From the cell containing the given text, extract its center point as [x, y] coordinate. 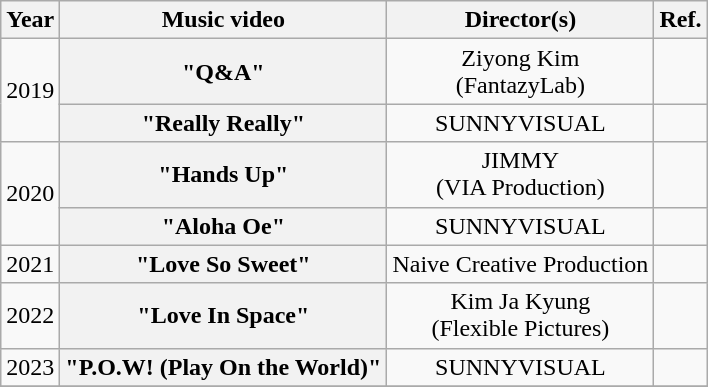
Naive Creative Production [520, 264]
"Really Really" [224, 123]
Ref. [680, 20]
2020 [30, 194]
JIMMY(VIA Production) [520, 174]
2021 [30, 264]
Music video [224, 20]
Kim Ja Kyung(Flexible Pictures) [520, 316]
"Aloha Oe" [224, 226]
"Love In Space" [224, 316]
"Love So Sweet" [224, 264]
Year [30, 20]
2019 [30, 90]
2023 [30, 367]
"P.O.W! (Play On the World)" [224, 367]
"Hands Up" [224, 174]
Ziyong Kim(FantazyLab) [520, 72]
2022 [30, 316]
"Q&A" [224, 72]
Director(s) [520, 20]
